For the text-containing cell, return its midpoint in (X, Y) coordinate format. 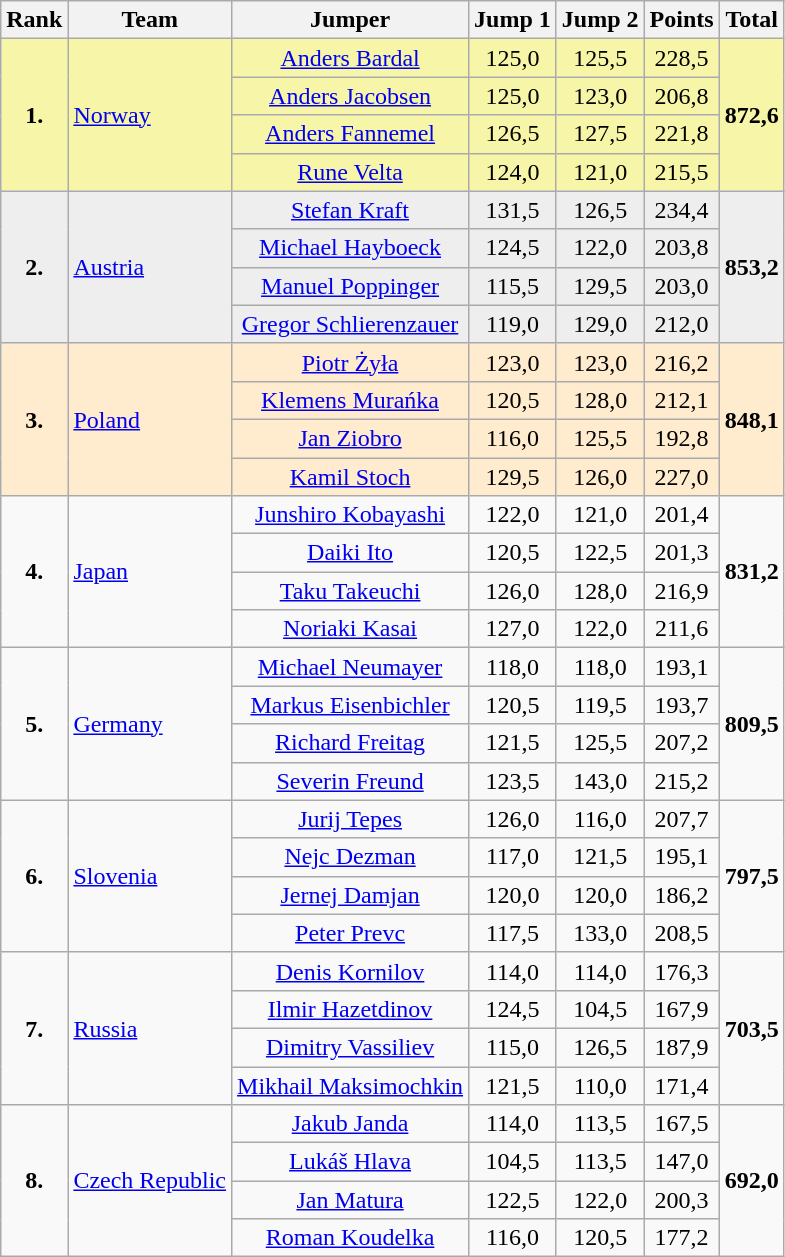
115,5 (513, 286)
212,1 (682, 400)
192,8 (682, 438)
Taku Takeuchi (350, 591)
Stefan Kraft (350, 210)
212,0 (682, 324)
Jan Matura (350, 1200)
206,8 (682, 96)
Richard Freitag (350, 743)
Noriaki Kasai (350, 629)
177,2 (682, 1238)
Team (150, 20)
167,9 (682, 1009)
Austria (150, 267)
234,4 (682, 210)
Peter Prevc (350, 933)
115,0 (513, 1047)
872,6 (752, 115)
131,5 (513, 210)
703,5 (752, 1028)
186,2 (682, 895)
1. (34, 115)
117,0 (513, 857)
119,5 (600, 705)
Roman Koudelka (350, 1238)
Kamil Stoch (350, 477)
797,5 (752, 876)
Rune Velta (350, 172)
Manuel Poppinger (350, 286)
Jan Ziobro (350, 438)
Rank (34, 20)
127,0 (513, 629)
143,0 (600, 781)
133,0 (600, 933)
692,0 (752, 1181)
228,5 (682, 58)
129,0 (600, 324)
167,5 (682, 1124)
8. (34, 1181)
203,0 (682, 286)
Lukáš Hlava (350, 1162)
Piotr Żyła (350, 362)
117,5 (513, 933)
211,6 (682, 629)
127,5 (600, 134)
201,4 (682, 515)
Jernej Damjan (350, 895)
Junshiro Kobayashi (350, 515)
171,4 (682, 1085)
187,9 (682, 1047)
Michael Hayboeck (350, 248)
Germany (150, 724)
Klemens Murańka (350, 400)
200,3 (682, 1200)
Mikhail Maksimochkin (350, 1085)
Czech Republic (150, 1181)
5. (34, 724)
215,5 (682, 172)
Russia (150, 1028)
221,8 (682, 134)
809,5 (752, 724)
Total (752, 20)
Nejc Dezman (350, 857)
207,2 (682, 743)
Poland (150, 419)
Points (682, 20)
Jump 1 (513, 20)
227,0 (682, 477)
123,5 (513, 781)
853,2 (752, 267)
Severin Freund (350, 781)
193,1 (682, 667)
Slovenia (150, 876)
216,9 (682, 591)
193,7 (682, 705)
119,0 (513, 324)
Norway (150, 115)
Jumper (350, 20)
147,0 (682, 1162)
4. (34, 572)
Anders Fannemel (350, 134)
Jurij Tepes (350, 819)
6. (34, 876)
Japan (150, 572)
207,7 (682, 819)
3. (34, 419)
201,3 (682, 553)
Anders Jacobsen (350, 96)
Anders Bardal (350, 58)
195,1 (682, 857)
110,0 (600, 1085)
215,2 (682, 781)
Jakub Janda (350, 1124)
Markus Eisenbichler (350, 705)
Jump 2 (600, 20)
176,3 (682, 971)
Dimitry Vassiliev (350, 1047)
848,1 (752, 419)
Daiki Ito (350, 553)
216,2 (682, 362)
124,0 (513, 172)
831,2 (752, 572)
203,8 (682, 248)
2. (34, 267)
7. (34, 1028)
208,5 (682, 933)
Gregor Schlierenzauer (350, 324)
Denis Kornilov (350, 971)
Ilmir Hazetdinov (350, 1009)
Michael Neumayer (350, 667)
